Capture the cell that displays the provided text and extract its (X, Y) central coordinate. 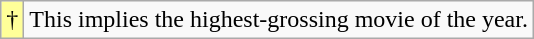
† (12, 20)
This implies the highest-grossing movie of the year. (279, 20)
